Return [x, y] of the center of cell containing provided text 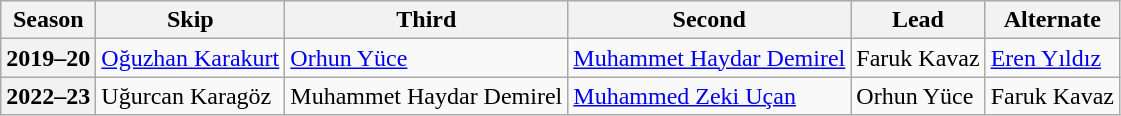
Skip [190, 20]
2022–23 [48, 96]
Muhammed Zeki Uçan [710, 96]
Third [426, 20]
Oğuzhan Karakurt [190, 58]
Season [48, 20]
Eren Yıldız [1052, 58]
Uğurcan Karagöz [190, 96]
2019–20 [48, 58]
Second [710, 20]
Alternate [1052, 20]
Lead [918, 20]
